Search for the cell housing the specified text and yield its (x, y) center coordinate. 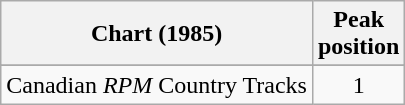
Chart (1985) (157, 34)
Canadian RPM Country Tracks (157, 85)
1 (358, 85)
Peakposition (358, 34)
